Scan for the cell matching the given text and deliver its [X, Y] coordinate at center. 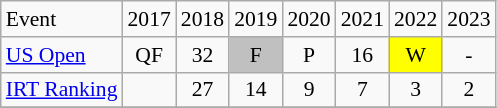
14 [256, 90]
9 [308, 90]
2023 [468, 19]
2018 [202, 19]
2021 [362, 19]
2022 [416, 19]
F [256, 55]
2017 [150, 19]
2 [468, 90]
US Open [62, 55]
7 [362, 90]
27 [202, 90]
2020 [308, 19]
QF [150, 55]
2019 [256, 19]
P [308, 55]
16 [362, 55]
- [468, 55]
W [416, 55]
3 [416, 90]
Event [62, 19]
IRT Ranking [62, 90]
32 [202, 55]
